Extract the (x, y) coordinate from the center of the cell holding the provided text.  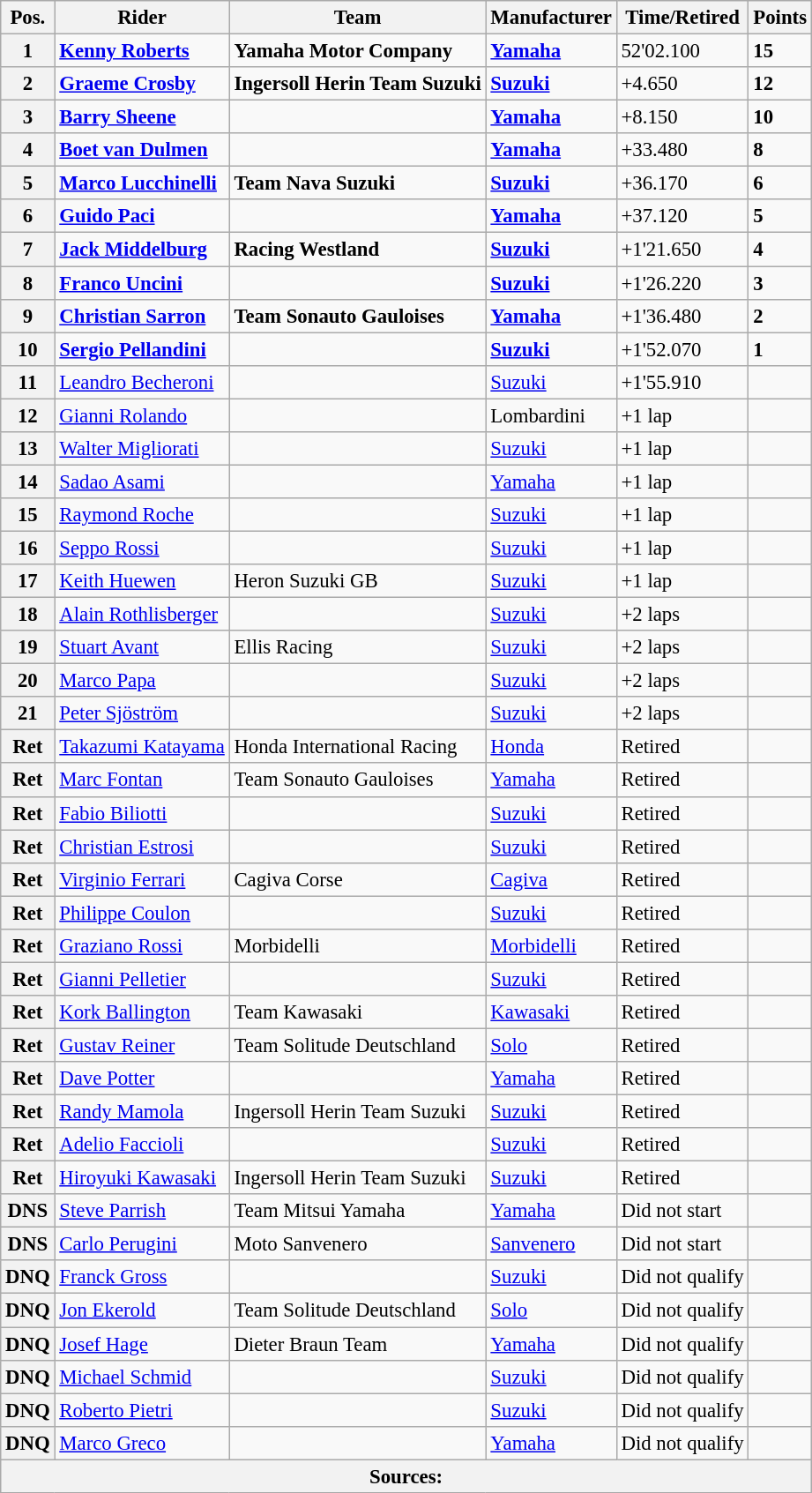
+4.650 (682, 84)
Manufacturer (551, 18)
Josef Hage (142, 1344)
Randy Mamola (142, 1112)
17 (28, 581)
Kawasaki (551, 1012)
Kork Ballington (142, 1012)
Ellis Racing (358, 647)
Team Mitsui Yamaha (358, 1211)
Franck Gross (142, 1278)
+36.170 (682, 183)
13 (28, 449)
Carlo Perugini (142, 1244)
Raymond Roche (142, 515)
Keith Huewen (142, 581)
Barry Sheene (142, 117)
Yamaha Motor Company (358, 51)
52'02.100 (682, 51)
+1'21.650 (682, 250)
18 (28, 615)
Marco Lucchinelli (142, 183)
16 (28, 548)
Jon Ekerold (142, 1310)
+33.480 (682, 150)
Gustav Reiner (142, 1045)
Franco Uncini (142, 283)
Team Kawasaki (358, 1012)
7 (28, 250)
Racing Westland (358, 250)
+1'55.910 (682, 382)
Fabio Biliotti (142, 813)
Marco Greco (142, 1443)
Honda (551, 747)
Michael Schmid (142, 1377)
Rider (142, 18)
Alain Rothlisberger (142, 615)
Jack Middelburg (142, 250)
14 (28, 481)
Boet van Dulmen (142, 150)
Virginio Ferrari (142, 879)
Moto Sanvenero (358, 1244)
Christian Sarron (142, 316)
9 (28, 316)
20 (28, 681)
Time/Retired (682, 18)
Honda International Racing (358, 747)
Adelio Faccioli (142, 1145)
Peter Sjöström (142, 713)
Cagiva (551, 879)
Philippe Coulon (142, 913)
+1'26.220 (682, 283)
Dave Potter (142, 1079)
Steve Parrish (142, 1211)
Cagiva Corse (358, 879)
Points (779, 18)
+37.120 (682, 216)
Gianni Pelletier (142, 979)
+8.150 (682, 117)
Sadao Asami (142, 481)
Christian Estrosi (142, 847)
Gianni Rolando (142, 415)
19 (28, 647)
+1'52.070 (682, 349)
Stuart Avant (142, 647)
Dieter Braun Team (358, 1344)
Graeme Crosby (142, 84)
Marc Fontan (142, 780)
Team Nava Suzuki (358, 183)
Sources: (406, 1476)
Heron Suzuki GB (358, 581)
Leandro Becheroni (142, 382)
Team (358, 18)
Hiroyuki Kawasaki (142, 1178)
+1'36.480 (682, 316)
Guido Paci (142, 216)
Graziano Rossi (142, 946)
11 (28, 382)
Sanvenero (551, 1244)
Lombardini (551, 415)
Walter Migliorati (142, 449)
Takazumi Katayama (142, 747)
Sergio Pellandini (142, 349)
Kenny Roberts (142, 51)
Marco Papa (142, 681)
Seppo Rossi (142, 548)
Pos. (28, 18)
Roberto Pietri (142, 1410)
21 (28, 713)
